Return (X, Y) of the center of cell containing provided text 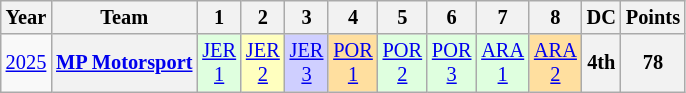
2025 (26, 63)
POR1 (352, 63)
2 (263, 17)
ARA2 (556, 63)
ARA1 (502, 63)
MP Motorsport (124, 63)
Year (26, 17)
4 (352, 17)
5 (402, 17)
7 (502, 17)
4th (602, 63)
1 (219, 17)
POR3 (452, 63)
Points (653, 17)
JER3 (307, 63)
DC (602, 17)
6 (452, 17)
POR2 (402, 63)
78 (653, 63)
8 (556, 17)
JER2 (263, 63)
Team (124, 17)
3 (307, 17)
JER1 (219, 63)
